Extract the [x, y] coordinate from the center of the cell holding the provided text.  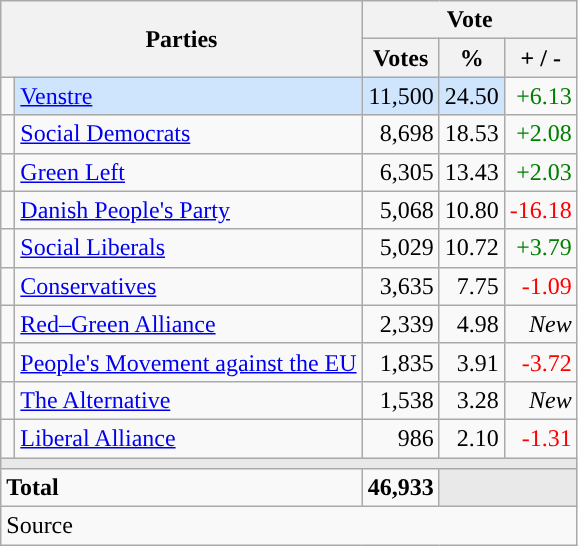
-3.72 [540, 362]
24.50 [472, 96]
+3.79 [540, 248]
986 [400, 438]
Liberal Alliance [188, 438]
18.53 [472, 134]
Source [290, 526]
+ / - [540, 58]
1,835 [400, 362]
Vote [470, 20]
3.91 [472, 362]
Red–Green Alliance [188, 324]
2.10 [472, 438]
Social Liberals [188, 248]
-16.18 [540, 210]
1,538 [400, 400]
10.72 [472, 248]
8,698 [400, 134]
Votes [400, 58]
Parties [182, 39]
7.75 [472, 286]
10.80 [472, 210]
2,339 [400, 324]
13.43 [472, 172]
Venstre [188, 96]
-1.09 [540, 286]
Total [182, 488]
+2.08 [540, 134]
5,029 [400, 248]
+2.03 [540, 172]
5,068 [400, 210]
4.98 [472, 324]
Conservatives [188, 286]
3.28 [472, 400]
Danish People's Party [188, 210]
3,635 [400, 286]
46,933 [400, 488]
% [472, 58]
+6.13 [540, 96]
The Alternative [188, 400]
Social Democrats [188, 134]
11,500 [400, 96]
6,305 [400, 172]
Green Left [188, 172]
People's Movement against the EU [188, 362]
-1.31 [540, 438]
